Determine the [X, Y] coordinate at the center of the cell enclosing the given text.  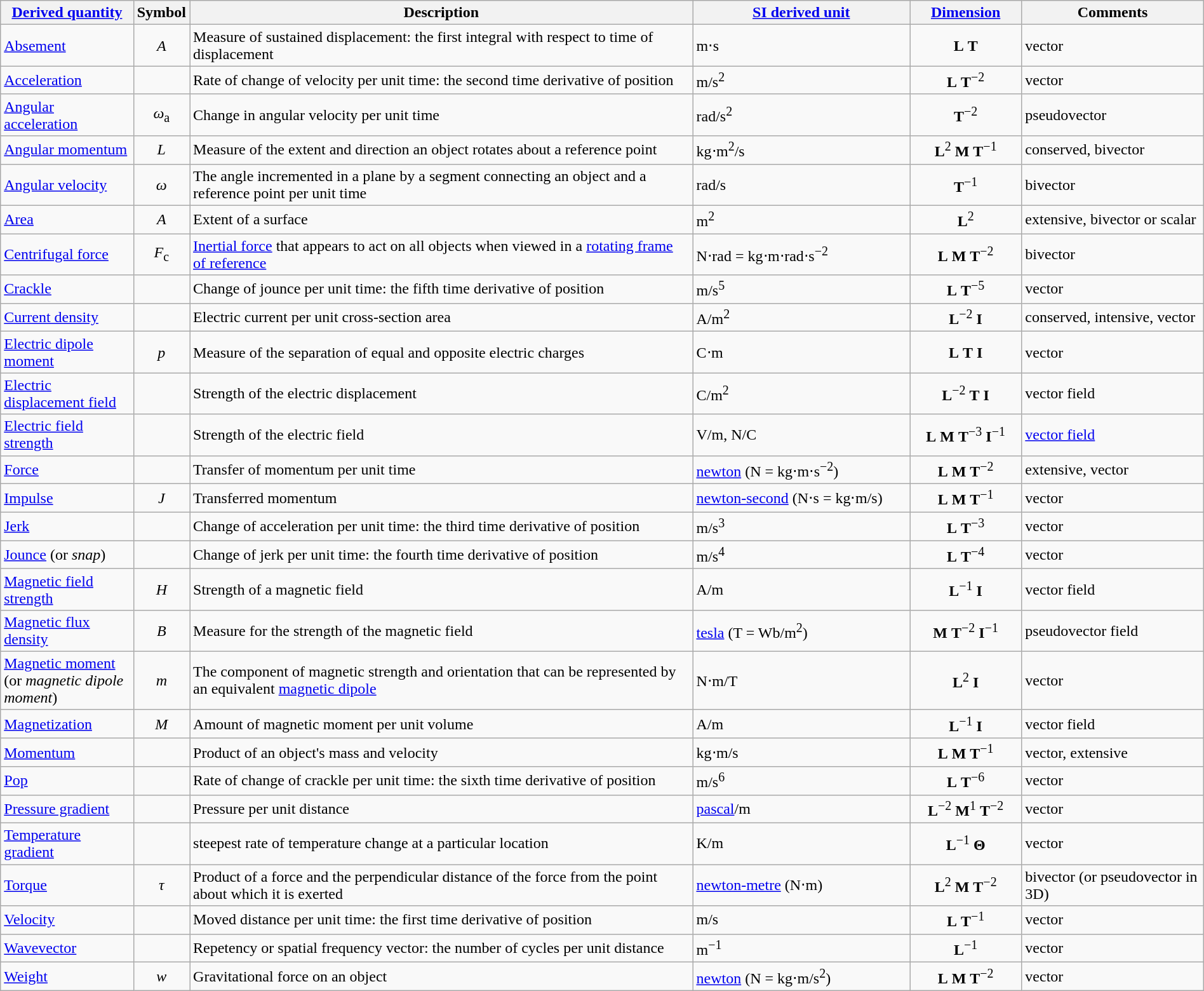
Rate of change of velocity per unit time: the second time derivative of position [441, 80]
m/s3 [801, 526]
pseudovector field [1113, 630]
Electric dipole moment [67, 352]
K/m [801, 844]
L T−1 [965, 920]
M T−2 I−1 [965, 630]
Jounce (or snap) [67, 555]
w [161, 977]
pascal/m [801, 809]
Fc [161, 254]
Pressure per unit distance [441, 809]
Electric field strength [67, 435]
L−1 Θ [965, 844]
rad/s [801, 184]
Acceleration [67, 80]
L−1 [965, 948]
T−1 [965, 184]
τ [161, 886]
L−2 T I [965, 394]
m/s2 [801, 80]
Momentum [67, 752]
extensive, vector [1113, 470]
Amount of magnetic moment per unit volume [441, 724]
Magnetic flux density [67, 630]
conserved, intensive, vector [1113, 318]
Symbol [161, 13]
Change of jounce per unit time: the fifth time derivative of position [441, 290]
Transferred momentum [441, 498]
conserved, bivector [1113, 150]
H [161, 590]
A/m2 [801, 318]
Change of acceleration per unit time: the third time derivative of position [441, 526]
Weight [67, 977]
m/s4 [801, 555]
Angular velocity [67, 184]
Current density [67, 318]
Change of jerk per unit time: the fourth time derivative of position [441, 555]
bivector (or pseudovector in 3D) [1113, 886]
L−2 I [965, 318]
newton-second (N⋅s = kg⋅m/s) [801, 498]
Force [67, 470]
L M T−3 I−1 [965, 435]
Measure of the separation of equal and opposite electric charges [441, 352]
Product of a force and the perpendicular distance of the force from the point about which it is exerted [441, 886]
M [161, 724]
L2 M T−1 [965, 150]
Strength of the electric displacement [441, 394]
Absement [67, 46]
L [161, 150]
Repetency or spatial frequency vector: the number of cycles per unit distance [441, 948]
m/s6 [801, 781]
m [161, 680]
L T I [965, 352]
C/m2 [801, 394]
Angular acceleration [67, 114]
Pop [67, 781]
Inertial force that appears to act on all objects when viewed in a rotating frame of reference [441, 254]
Centrifugal force [67, 254]
Area [67, 220]
L T [965, 46]
Crackle [67, 290]
L T−6 [965, 781]
rad/s2 [801, 114]
L T−3 [965, 526]
Temperature gradient [67, 844]
Torque [67, 886]
ωa [161, 114]
pseudovector [1113, 114]
m/s5 [801, 290]
Magnetic field strength [67, 590]
Jerk [67, 526]
N⋅rad = kg⋅m⋅rad⋅s−2 [801, 254]
V/m, N/C [801, 435]
J [161, 498]
L2 M T−2 [965, 886]
Gravitational force on an object [441, 977]
N⋅m/T [801, 680]
Measure for the strength of the magnetic field [441, 630]
Pressure gradient [67, 809]
L T−2 [965, 80]
newton (N = kg⋅m/s2) [801, 977]
Wavevector [67, 948]
The angle incremented in a plane by a segment connecting an object and a reference point per unit time [441, 184]
Electric displacement field [67, 394]
Moved distance per unit time: the first time derivative of position [441, 920]
m2 [801, 220]
kg⋅m2/s [801, 150]
m−1 [801, 948]
Measure of the extent and direction an object rotates about a reference point [441, 150]
Change in angular velocity per unit time [441, 114]
Electric current per unit cross-section area [441, 318]
newton-metre (N⋅m) [801, 886]
Strength of a magnetic field [441, 590]
Comments [1113, 13]
The component of magnetic strength and orientation that can be represented by an equivalent magnetic dipole [441, 680]
T−2 [965, 114]
Product of an object's mass and velocity [441, 752]
p [161, 352]
L−2 M1 T−2 [965, 809]
ω [161, 184]
L T−5 [965, 290]
Derived quantity [67, 13]
Extent of a surface [441, 220]
Angular momentum [67, 150]
Rate of change of crackle per unit time: the sixth time derivative of position [441, 781]
Velocity [67, 920]
L2 I [965, 680]
L T−4 [965, 555]
vector, extensive [1113, 752]
Magnetic moment (or magnetic dipole moment) [67, 680]
m⋅s [801, 46]
B [161, 630]
Description [441, 13]
Impulse [67, 498]
steepest rate of temperature change at a particular location [441, 844]
newton (N = kg⋅m⋅s−2) [801, 470]
SI derived unit [801, 13]
kg⋅m/s [801, 752]
Measure of sustained displacement: the first integral with respect to time of displacement [441, 46]
L2 [965, 220]
m/s [801, 920]
extensive, bivector or scalar [1113, 220]
tesla (T = Wb/m2) [801, 630]
Transfer of momentum per unit time [441, 470]
Magnetization [67, 724]
Dimension [965, 13]
Strength of the electric field [441, 435]
C⋅m [801, 352]
